Scan for the cell matching the given text and deliver its [X, Y] coordinate at center. 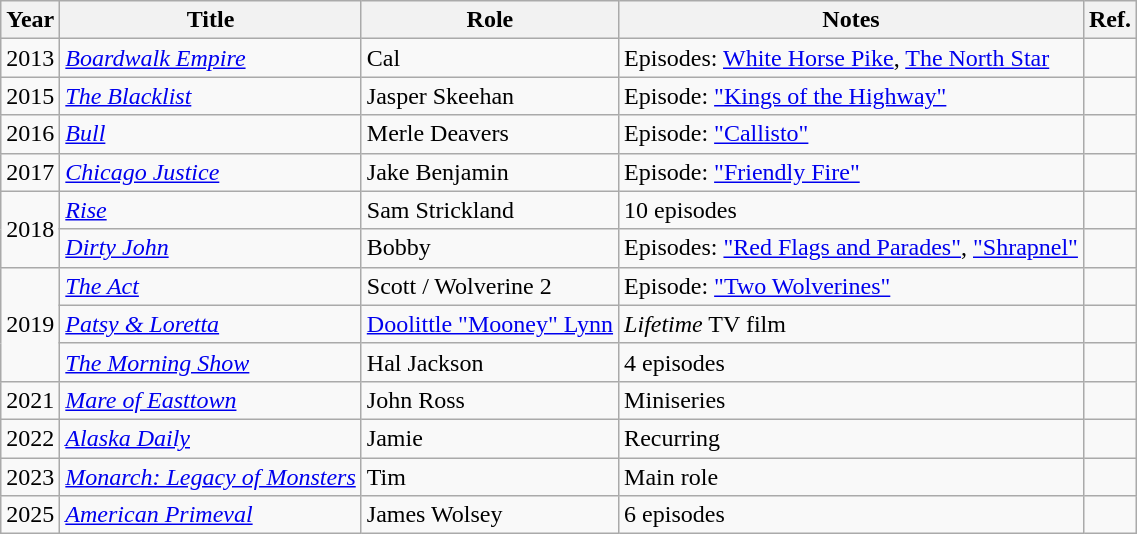
Role [490, 20]
Alaska Daily [210, 438]
The Blacklist [210, 96]
2013 [30, 58]
6 episodes [852, 515]
2019 [30, 324]
Recurring [852, 438]
Patsy & Loretta [210, 324]
Chicago Justice [210, 172]
10 episodes [852, 210]
Episode: "Two Wolverines" [852, 286]
The Morning Show [210, 362]
2017 [30, 172]
Main role [852, 477]
Notes [852, 20]
Doolittle "Mooney" Lynn [490, 324]
2018 [30, 229]
Jasper Skeehan [490, 96]
Hal Jackson [490, 362]
Jake Benjamin [490, 172]
2025 [30, 515]
Jamie [490, 438]
2022 [30, 438]
American Primeval [210, 515]
Miniseries [852, 400]
Cal [490, 58]
Ref. [1110, 20]
Episodes: White Horse Pike, The North Star [852, 58]
Merle Deavers [490, 134]
Scott / Wolverine 2 [490, 286]
The Act [210, 286]
Boardwalk Empire [210, 58]
Episode: "Friendly Fire" [852, 172]
Tim [490, 477]
James Wolsey [490, 515]
Rise [210, 210]
2016 [30, 134]
Bull [210, 134]
Title [210, 20]
Episode: "Kings of the Highway" [852, 96]
John Ross [490, 400]
Monarch: Legacy of Monsters [210, 477]
2023 [30, 477]
Lifetime TV film [852, 324]
Episode: "Callisto" [852, 134]
Mare of Easttown [210, 400]
4 episodes [852, 362]
Bobby [490, 248]
Dirty John [210, 248]
Episodes: "Red Flags and Parades", "Shrapnel" [852, 248]
Year [30, 20]
Sam Strickland [490, 210]
2015 [30, 96]
2021 [30, 400]
